Identify which cell holds the provided text, then report its [X, Y] central coordinate. 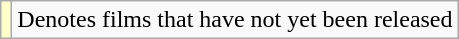
Denotes films that have not yet been released [235, 20]
